From the cell containing the given text, extract its center point as (x, y) coordinate. 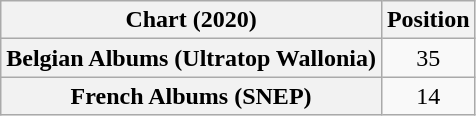
Position (428, 20)
35 (428, 58)
French Albums (SNEP) (192, 96)
Chart (2020) (192, 20)
14 (428, 96)
Belgian Albums (Ultratop Wallonia) (192, 58)
